Output the [X, Y] coordinate of the center of the cell containing the given text.  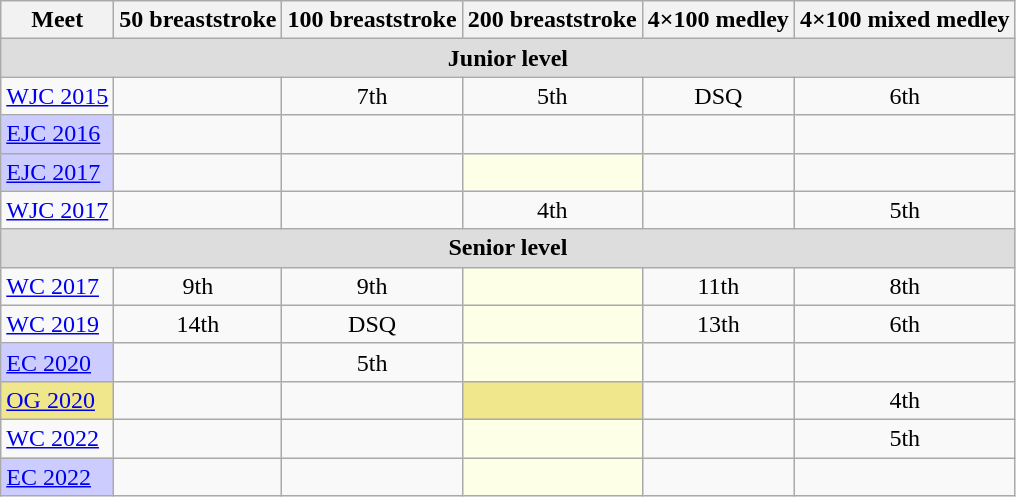
EJC 2016 [58, 134]
EJC 2017 [58, 172]
WJC 2017 [58, 210]
WC 2019 [58, 324]
100 breaststroke [372, 20]
WC 2022 [58, 438]
14th [198, 324]
EC 2020 [58, 362]
4×100 mixed medley [904, 20]
Senior level [508, 248]
Meet [58, 20]
EC 2022 [58, 477]
13th [718, 324]
WC 2017 [58, 286]
7th [372, 96]
OG 2020 [58, 400]
WJC 2015 [58, 96]
4×100 medley [718, 20]
200 breaststroke [552, 20]
50 breaststroke [198, 20]
8th [904, 286]
11th [718, 286]
Junior level [508, 58]
